Capture the cell that displays the provided text and extract its [x, y] central coordinate. 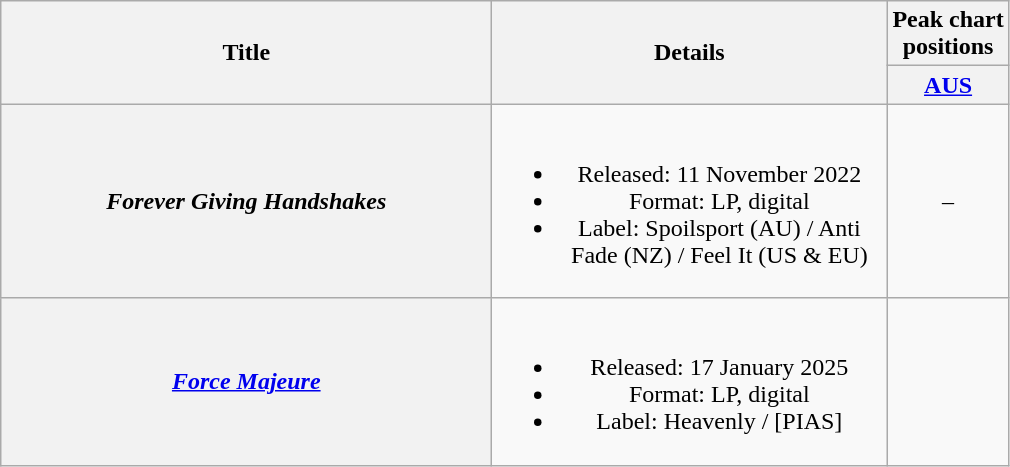
Forever Giving Handshakes [246, 201]
– [948, 201]
AUS [948, 85]
Peak chartpositions [948, 34]
Force Majeure [246, 382]
Released: 11 November 2022Format: LP, digitalLabel: Spoilsport (AU) / Anti Fade (NZ) / Feel It (US & EU) [690, 201]
Details [690, 52]
Title [246, 52]
Released: 17 January 2025Format: LP, digitalLabel: Heavenly / [PIAS] [690, 382]
